Return the [X, Y] coordinate for the center point of the cell that contains the specified text.  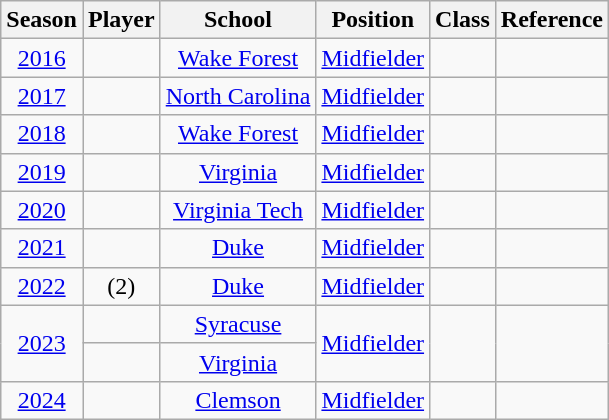
2024 [42, 400]
2017 [42, 96]
2023 [42, 343]
2016 [42, 58]
Season [42, 20]
School [238, 20]
Syracuse [238, 324]
Class [463, 20]
(2) [121, 286]
North Carolina [238, 96]
2018 [42, 134]
Clemson [238, 400]
Player [121, 20]
Virginia Tech [238, 210]
2019 [42, 172]
2022 [42, 286]
2020 [42, 210]
Position [373, 20]
Reference [552, 20]
2021 [42, 248]
